Identify which cell holds the provided text, then report its [x, y] central coordinate. 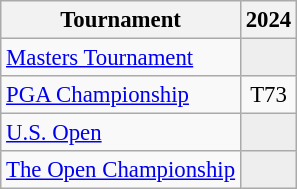
U.S. Open [121, 133]
PGA Championship [121, 95]
T73 [268, 95]
Masters Tournament [121, 58]
The Open Championship [121, 170]
2024 [268, 20]
Tournament [121, 20]
